Determine the (x, y) coordinate at the center of the cell enclosing the given text.  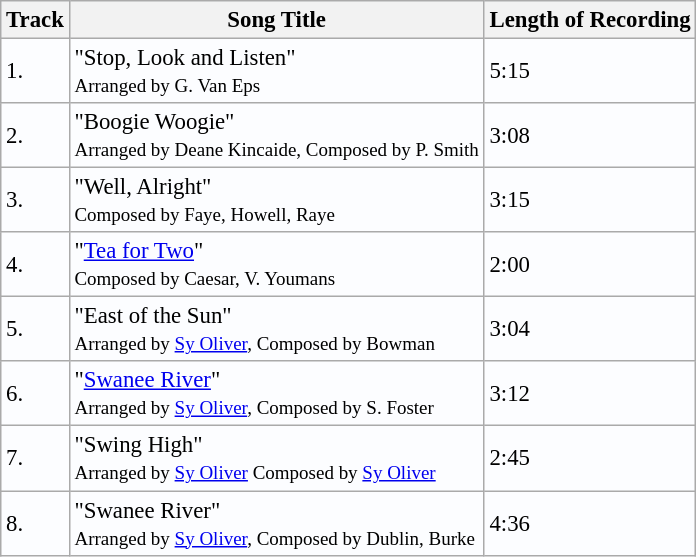
8. (35, 524)
"East of the Sun" Arranged by Sy Oliver, Composed by Bowman (276, 330)
2:45 (590, 458)
4. (35, 264)
3:12 (590, 394)
1. (35, 72)
"Tea for Two" Composed by Caesar, V. Youmans (276, 264)
Track (35, 20)
5. (35, 330)
"Swing High" Arranged by Sy Oliver Composed by Sy Oliver (276, 458)
"Swanee River" Arranged by Sy Oliver, Composed by S. Foster (276, 394)
5:15 (590, 72)
"Swanee River" Arranged by Sy Oliver, Composed by Dublin, Burke (276, 524)
3:08 (590, 136)
7. (35, 458)
4:36 (590, 524)
2. (35, 136)
2:00 (590, 264)
3:04 (590, 330)
3. (35, 200)
6. (35, 394)
"Well, Alright" Composed by Faye, Howell, Raye (276, 200)
Song Title (276, 20)
"Boogie Woogie" Arranged by Deane Kincaide, Composed by P. Smith (276, 136)
"Stop, Look and Listen" Arranged by G. Van Eps (276, 72)
3:15 (590, 200)
Length of Recording (590, 20)
